Extract the (x, y) coordinate from the center of the cell holding the provided text.  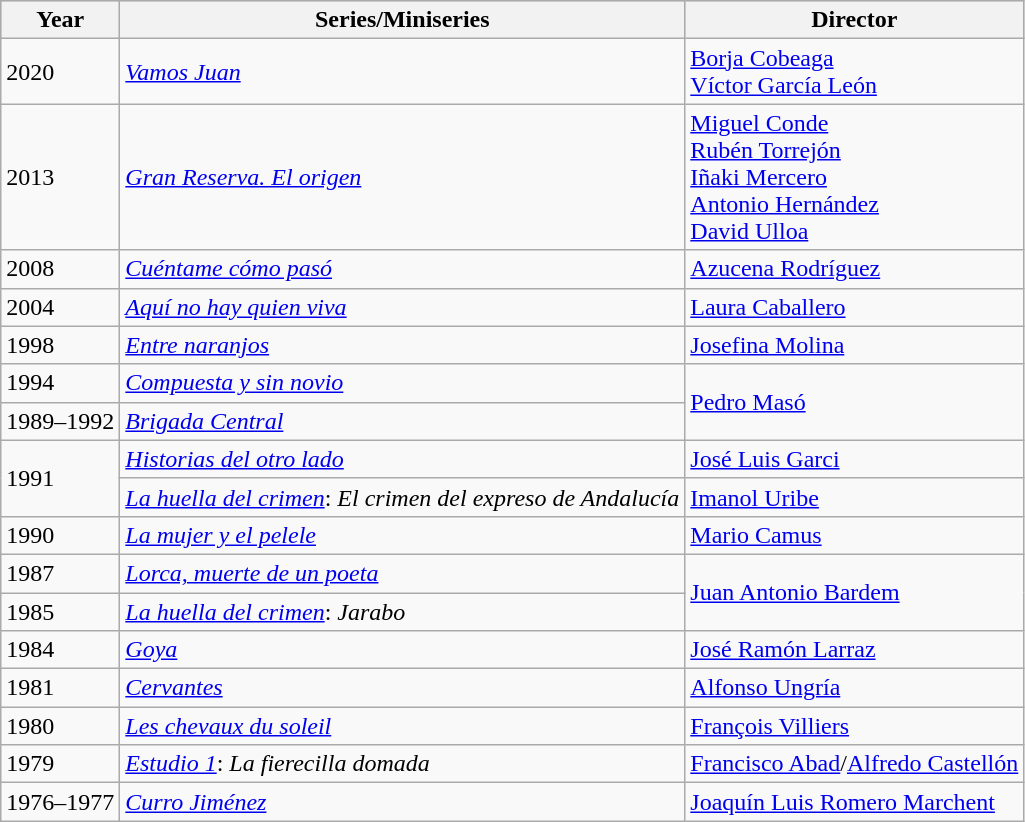
Compuesta y sin novio (402, 383)
Mario Camus (854, 535)
1981 (60, 688)
Lorca, muerte de un poeta (402, 573)
Estudio 1: La fierecilla domada (402, 764)
Alfonso Ungría (854, 688)
1990 (60, 535)
Cervantes (402, 688)
Josefina Molina (854, 345)
Miguel CondeRubén TorrejónIñaki MerceroAntonio HernándezDavid Ulloa (854, 177)
1979 (60, 764)
Historias del otro lado (402, 459)
Aquí no hay quien viva (402, 307)
Azucena Rodríguez (854, 269)
1987 (60, 573)
Laura Caballero (854, 307)
Imanol Uribe (854, 497)
Joaquín Luis Romero Marchent (854, 802)
Cuéntame cómo pasó (402, 269)
Pedro Masó (854, 402)
Year (60, 20)
La huella del crimen: Jarabo (402, 611)
La mujer y el pelele (402, 535)
1976–1977 (60, 802)
2008 (60, 269)
1994 (60, 383)
Brigada Central (402, 421)
Juan Antonio Bardem (854, 592)
2020 (60, 72)
2013 (60, 177)
2004 (60, 307)
Director (854, 20)
Goya (402, 650)
François Villiers (854, 726)
Les chevaux du soleil (402, 726)
1985 (60, 611)
1991 (60, 478)
1984 (60, 650)
Entre naranjos (402, 345)
Francisco Abad/Alfredo Castellón (854, 764)
Borja CobeagaVíctor García León (854, 72)
José Luis Garci (854, 459)
Vamos Juan (402, 72)
1989–1992 (60, 421)
1980 (60, 726)
1998 (60, 345)
Curro Jiménez (402, 802)
La huella del crimen: El crimen del expreso de Andalucía (402, 497)
José Ramón Larraz (854, 650)
Series/Miniseries (402, 20)
Gran Reserva. El origen (402, 177)
